Search for the cell housing the specified text and yield its [X, Y] center coordinate. 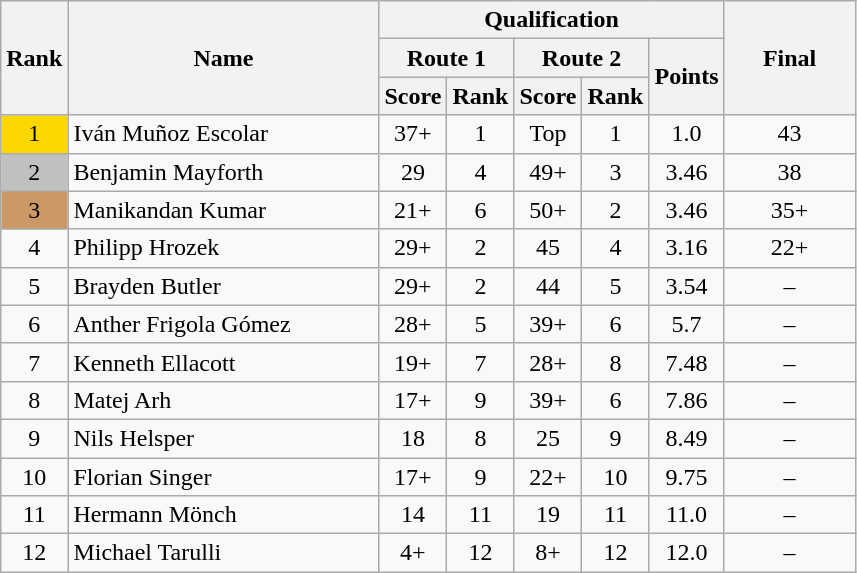
1.0 [686, 134]
Michael Tarulli [224, 553]
19 [548, 515]
Points [686, 77]
Nils Helsper [224, 438]
Name [224, 58]
11.0 [686, 515]
12.0 [686, 553]
Philipp Hrozek [224, 248]
4+ [413, 553]
35+ [790, 210]
43 [790, 134]
Kenneth Ellacott [224, 362]
50+ [548, 210]
7.48 [686, 362]
25 [548, 438]
37+ [413, 134]
38 [790, 172]
Benjamin Mayforth [224, 172]
49+ [548, 172]
7.86 [686, 400]
Qualification [552, 20]
Final [790, 58]
Route 1 [446, 58]
Route 2 [582, 58]
3.54 [686, 286]
18 [413, 438]
Florian Singer [224, 477]
Matej Arh [224, 400]
8+ [548, 553]
Hermann Mönch [224, 515]
3.16 [686, 248]
Anther Frigola Gómez [224, 324]
Manikandan Kumar [224, 210]
5.7 [686, 324]
Brayden Butler [224, 286]
14 [413, 515]
19+ [413, 362]
9.75 [686, 477]
44 [548, 286]
8.49 [686, 438]
45 [548, 248]
21+ [413, 210]
29 [413, 172]
Top [548, 134]
Iván Muñoz Escolar [224, 134]
